Return the [X, Y] coordinate for the center point of the cell that contains the specified text.  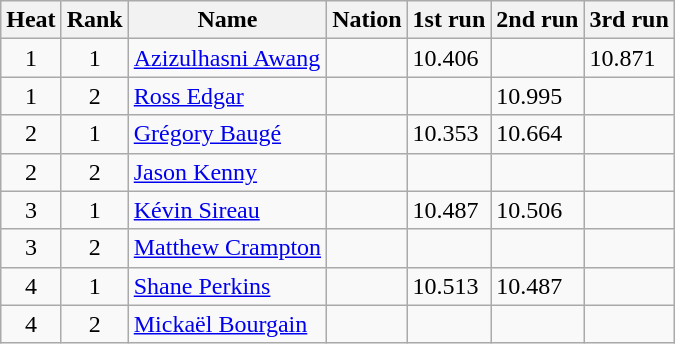
1st run [449, 20]
Azizulhasni Awang [227, 58]
Rank [94, 20]
Heat [31, 20]
10.871 [629, 58]
10.506 [538, 210]
10.406 [449, 58]
Matthew Crampton [227, 248]
Name [227, 20]
Grégory Baugé [227, 134]
Shane Perkins [227, 286]
10.353 [449, 134]
Kévin Sireau [227, 210]
10.664 [538, 134]
Mickaël Bourgain [227, 324]
Ross Edgar [227, 96]
3rd run [629, 20]
10.513 [449, 286]
Jason Kenny [227, 172]
Nation [367, 20]
2nd run [538, 20]
10.995 [538, 96]
